Detect which cell encompasses the target text, then output its (X, Y) center coordinate. 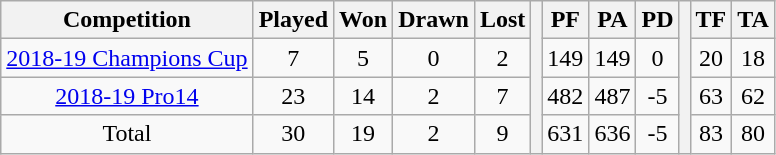
20 (711, 58)
2018-19 Champions Cup (127, 58)
Won (364, 20)
80 (754, 134)
TA (754, 20)
63 (711, 96)
487 (612, 96)
631 (566, 134)
83 (711, 134)
PF (566, 20)
2018-19 Pro14 (127, 96)
Lost (502, 20)
Drawn (434, 20)
TF (711, 20)
62 (754, 96)
482 (566, 96)
Competition (127, 20)
19 (364, 134)
636 (612, 134)
5 (364, 58)
Played (293, 20)
Total (127, 134)
23 (293, 96)
30 (293, 134)
14 (364, 96)
PD (658, 20)
PA (612, 20)
9 (502, 134)
18 (754, 58)
